Output the [X, Y] coordinate of the center of the cell containing the given text.  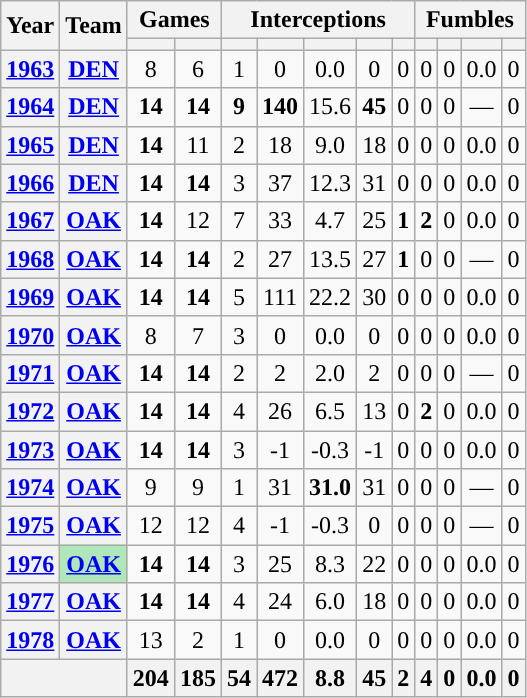
1969 [30, 297]
1968 [30, 259]
Fumbles [470, 20]
54 [238, 678]
1972 [30, 411]
6.5 [330, 411]
1964 [30, 107]
13.5 [330, 259]
1970 [30, 335]
22 [374, 564]
37 [280, 183]
2.0 [330, 373]
Year [30, 26]
22.2 [330, 297]
1978 [30, 640]
1973 [30, 449]
31.0 [330, 488]
30 [374, 297]
8.3 [330, 564]
1965 [30, 145]
Team [94, 26]
1966 [30, 183]
5 [238, 297]
4.7 [330, 221]
15.6 [330, 107]
1971 [30, 373]
26 [280, 411]
140 [280, 107]
472 [280, 678]
1976 [30, 564]
33 [280, 221]
204 [150, 678]
1963 [30, 69]
6.0 [330, 602]
1967 [30, 221]
24 [280, 602]
1975 [30, 526]
11 [198, 145]
12.3 [330, 183]
Interceptions [318, 20]
185 [198, 678]
9.0 [330, 145]
8.8 [330, 678]
1977 [30, 602]
Games [174, 20]
1974 [30, 488]
111 [280, 297]
6 [198, 69]
